Determine the [x, y] coordinate at the center of the cell enclosing the given text.  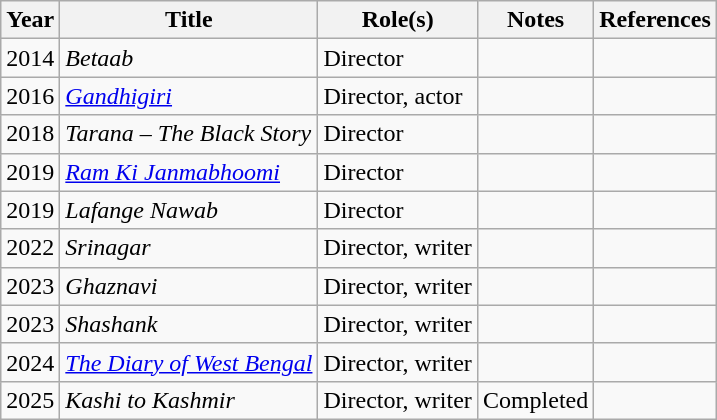
Year [30, 20]
Lafange Nawab [189, 210]
Kashi to Kashmir [189, 400]
Completed [535, 400]
Title [189, 20]
Gandhigiri [189, 96]
Srinagar [189, 248]
2016 [30, 96]
Ghaznavi [189, 286]
Shashank [189, 324]
2025 [30, 400]
2022 [30, 248]
References [656, 20]
2018 [30, 134]
Role(s) [398, 20]
2024 [30, 362]
Notes [535, 20]
Tarana – The Black Story [189, 134]
Betaab [189, 58]
The Diary of West Bengal [189, 362]
Ram Ki Janmabhoomi [189, 172]
2014 [30, 58]
Director, actor [398, 96]
